Provide the (x, y) coordinate of the cell's center where the given text is located.  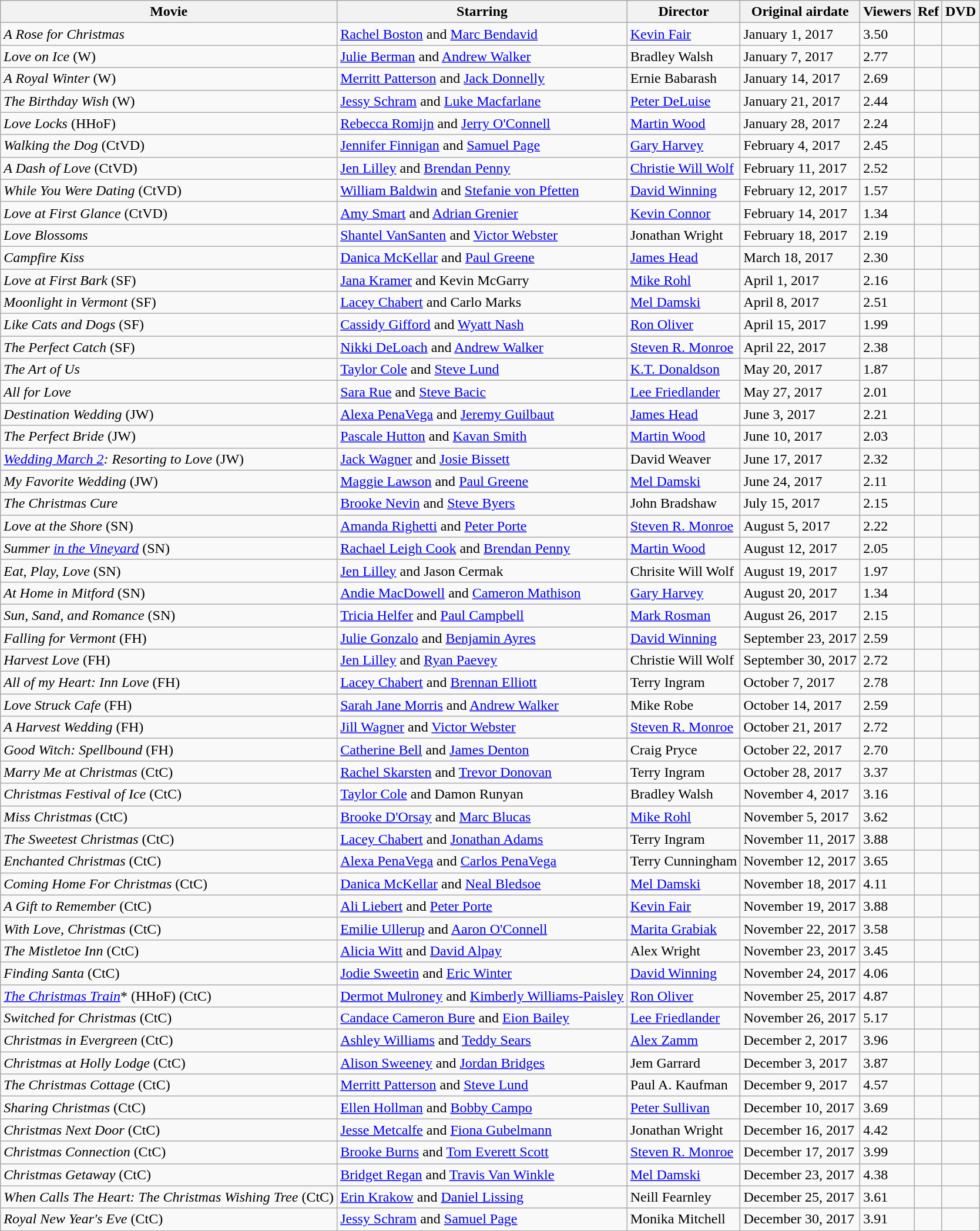
May 27, 2017 (800, 392)
Mike Robe (684, 705)
Peter Sullivan (684, 1108)
December 17, 2017 (800, 1152)
Lacey Chabert and Carlo Marks (482, 303)
Candace Cameron Bure and Eion Bailey (482, 1018)
February 12, 2017 (800, 190)
June 10, 2017 (800, 437)
Nikki DeLoach and Andrew Walker (482, 347)
Coming Home For Christmas (CtC) (169, 884)
October 21, 2017 (800, 727)
Alexa PenaVega and Jeremy Guilbaut (482, 414)
4.38 (887, 1175)
February 14, 2017 (800, 213)
Walking the Dog (CtVD) (169, 146)
Erin Krakow and Daniel Lissing (482, 1197)
April 22, 2017 (800, 347)
Starring (482, 12)
Ashley Williams and Teddy Sears (482, 1041)
August 20, 2017 (800, 593)
Summer in the Vineyard (SN) (169, 548)
2.11 (887, 481)
3.45 (887, 951)
Miss Christmas (CtC) (169, 817)
2.38 (887, 347)
A Rose for Christmas (169, 34)
Sara Rue and Steve Bacic (482, 392)
Love at First Glance (CtVD) (169, 213)
November 19, 2017 (800, 906)
Christmas Connection (CtC) (169, 1152)
April 1, 2017 (800, 280)
Ref (928, 12)
Campfire Kiss (169, 257)
3.65 (887, 861)
January 1, 2017 (800, 34)
Director (684, 12)
The Sweetest Christmas (CtC) (169, 839)
The Mistletoe Inn (CtC) (169, 951)
August 5, 2017 (800, 526)
Merritt Patterson and Steve Lund (482, 1085)
Love at First Bark (SF) (169, 280)
Finding Santa (CtC) (169, 973)
1.57 (887, 190)
3.16 (887, 794)
Rachel Skarsten and Trevor Donovan (482, 772)
2.70 (887, 750)
Shantel VanSanten and Victor Webster (482, 235)
September 30, 2017 (800, 660)
2.44 (887, 101)
Jessy Schram and Luke Macfarlane (482, 101)
Original airdate (800, 12)
2.77 (887, 56)
September 23, 2017 (800, 638)
November 26, 2017 (800, 1018)
August 12, 2017 (800, 548)
Falling for Vermont (FH) (169, 638)
Enchanted Christmas (CtC) (169, 861)
1.87 (887, 370)
4.06 (887, 973)
Love Struck Cafe (FH) (169, 705)
February 4, 2017 (800, 146)
3.50 (887, 34)
November 4, 2017 (800, 794)
William Baldwin and Stefanie von Pfetten (482, 190)
July 15, 2017 (800, 504)
Julie Gonzalo and Benjamin Ayres (482, 638)
February 18, 2017 (800, 235)
2.16 (887, 280)
Like Cats and Dogs (SF) (169, 325)
2.03 (887, 437)
Movie (169, 12)
Pascale Hutton and Kavan Smith (482, 437)
Catherine Bell and James Denton (482, 750)
Love on Ice (W) (169, 56)
Alexa PenaVega and Carlos PenaVega (482, 861)
Craig Pryce (684, 750)
June 17, 2017 (800, 459)
Amy Smart and Adrian Grenier (482, 213)
Christmas Festival of Ice (CtC) (169, 794)
Jesse Metcalfe and Fiona Gubelmann (482, 1130)
Jem Garrard (684, 1063)
Rachel Boston and Marc Bendavid (482, 34)
2.51 (887, 303)
Viewers (887, 12)
October 14, 2017 (800, 705)
Ellen Hollman and Bobby Campo (482, 1108)
October 28, 2017 (800, 772)
3.96 (887, 1041)
Switched for Christmas (CtC) (169, 1018)
Alex Wright (684, 951)
2.45 (887, 146)
Terry Cunningham (684, 861)
Jodie Sweetin and Eric Winter (482, 973)
August 19, 2017 (800, 571)
A Gift to Remember (CtC) (169, 906)
Royal New Year's Eve (CtC) (169, 1219)
Emilie Ullerup and Aaron O'Connell (482, 928)
May 20, 2017 (800, 370)
Eat, Play, Love (SN) (169, 571)
February 11, 2017 (800, 168)
December 25, 2017 (800, 1197)
Cassidy Gifford and Wyatt Nash (482, 325)
Sarah Jane Morris and Andrew Walker (482, 705)
Kevin Connor (684, 213)
3.62 (887, 817)
Destination Wedding (JW) (169, 414)
December 3, 2017 (800, 1063)
Alex Zamm (684, 1041)
Moonlight in Vermont (SF) (169, 303)
June 3, 2017 (800, 414)
Mark Rosman (684, 615)
2.19 (887, 235)
The Art of Us (169, 370)
Monika Mitchell (684, 1219)
Love at the Shore (SN) (169, 526)
DVD (960, 12)
November 23, 2017 (800, 951)
The Birthday Wish (W) (169, 101)
Taylor Cole and Steve Lund (482, 370)
Neill Fearnley (684, 1197)
Ernie Babarash (684, 79)
3.87 (887, 1063)
Chrisite Will Wolf (684, 571)
5.17 (887, 1018)
Marry Me at Christmas (CtC) (169, 772)
Jen Lilley and Ryan Paevey (482, 660)
Christmas Getaway (CtC) (169, 1175)
Christmas Next Door (CtC) (169, 1130)
December 30, 2017 (800, 1219)
January 7, 2017 (800, 56)
January 28, 2017 (800, 123)
David Weaver (684, 459)
October 22, 2017 (800, 750)
A Harvest Wedding (FH) (169, 727)
At Home in Mitford (SN) (169, 593)
The Christmas Cure (169, 504)
When Calls The Heart: The Christmas Wishing Tree (CtC) (169, 1197)
The Christmas Train* (HHoF) (CtC) (169, 996)
Jennifer Finnigan and Samuel Page (482, 146)
All of my Heart: Inn Love (FH) (169, 683)
November 22, 2017 (800, 928)
Marita Grabiak (684, 928)
Tricia Helfer and Paul Campbell (482, 615)
Jen Lilley and Jason Cermak (482, 571)
Wedding March 2: Resorting to Love (JW) (169, 459)
2.30 (887, 257)
April 15, 2017 (800, 325)
John Bradshaw (684, 504)
2.24 (887, 123)
Ali Liebert and Peter Porte (482, 906)
Love Locks (HHoF) (169, 123)
4.57 (887, 1085)
January 14, 2017 (800, 79)
Sun, Sand, and Romance (SN) (169, 615)
A Royal Winter (W) (169, 79)
November 25, 2017 (800, 996)
The Perfect Catch (SF) (169, 347)
2.69 (887, 79)
The Perfect Bride (JW) (169, 437)
Good Witch: Spellbound (FH) (169, 750)
Brooke Burns and Tom Everett Scott (482, 1152)
Jack Wagner and Josie Bissett (482, 459)
1.99 (887, 325)
Danica McKellar and Neal Bledsoe (482, 884)
Julie Berman and Andrew Walker (482, 56)
Maggie Lawson and Paul Greene (482, 481)
All for Love (169, 392)
Taylor Cole and Damon Runyan (482, 794)
A Dash of Love (CtVD) (169, 168)
November 18, 2017 (800, 884)
2.32 (887, 459)
March 18, 2017 (800, 257)
Rachael Leigh Cook and Brendan Penny (482, 548)
Love Blossoms (169, 235)
Merritt Patterson and Jack Donnelly (482, 79)
Andie MacDowell and Cameron Mathison (482, 593)
Jessy Schram and Samuel Page (482, 1219)
November 11, 2017 (800, 839)
Amanda Righetti and Peter Porte (482, 526)
Harvest Love (FH) (169, 660)
1.97 (887, 571)
Danica McKellar and Paul Greene (482, 257)
4.42 (887, 1130)
Jen Lilley and Brendan Penny (482, 168)
3.58 (887, 928)
While You Were Dating (CtVD) (169, 190)
Christmas at Holly Lodge (CtC) (169, 1063)
3.91 (887, 1219)
December 10, 2017 (800, 1108)
Jill Wagner and Victor Webster (482, 727)
2.01 (887, 392)
Brooke D'Orsay and Marc Blucas (482, 817)
June 24, 2017 (800, 481)
August 26, 2017 (800, 615)
K.T. Donaldson (684, 370)
November 12, 2017 (800, 861)
3.37 (887, 772)
November 5, 2017 (800, 817)
3.61 (887, 1197)
November 24, 2017 (800, 973)
Alison Sweeney and Jordan Bridges (482, 1063)
Jana Kramer and Kevin McGarry (482, 280)
Dermot Mulroney and Kimberly Williams-Paisley (482, 996)
3.99 (887, 1152)
Lacey Chabert and Brennan Elliott (482, 683)
April 8, 2017 (800, 303)
2.21 (887, 414)
Alicia Witt and David Alpay (482, 951)
December 16, 2017 (800, 1130)
Peter DeLuise (684, 101)
Rebecca Romijn and Jerry O'Connell (482, 123)
December 2, 2017 (800, 1041)
4.87 (887, 996)
Bridget Regan and Travis Van Winkle (482, 1175)
3.69 (887, 1108)
Paul A. Kaufman (684, 1085)
With Love, Christmas (CtC) (169, 928)
December 9, 2017 (800, 1085)
My Favorite Wedding (JW) (169, 481)
Christmas in Evergreen (CtC) (169, 1041)
January 21, 2017 (800, 101)
2.78 (887, 683)
2.05 (887, 548)
The Christmas Cottage (CtC) (169, 1085)
Brooke Nevin and Steve Byers (482, 504)
2.52 (887, 168)
2.22 (887, 526)
Sharing Christmas (CtC) (169, 1108)
December 23, 2017 (800, 1175)
4.11 (887, 884)
October 7, 2017 (800, 683)
Lacey Chabert and Jonathan Adams (482, 839)
